Return [X, Y] of the center of cell containing provided text 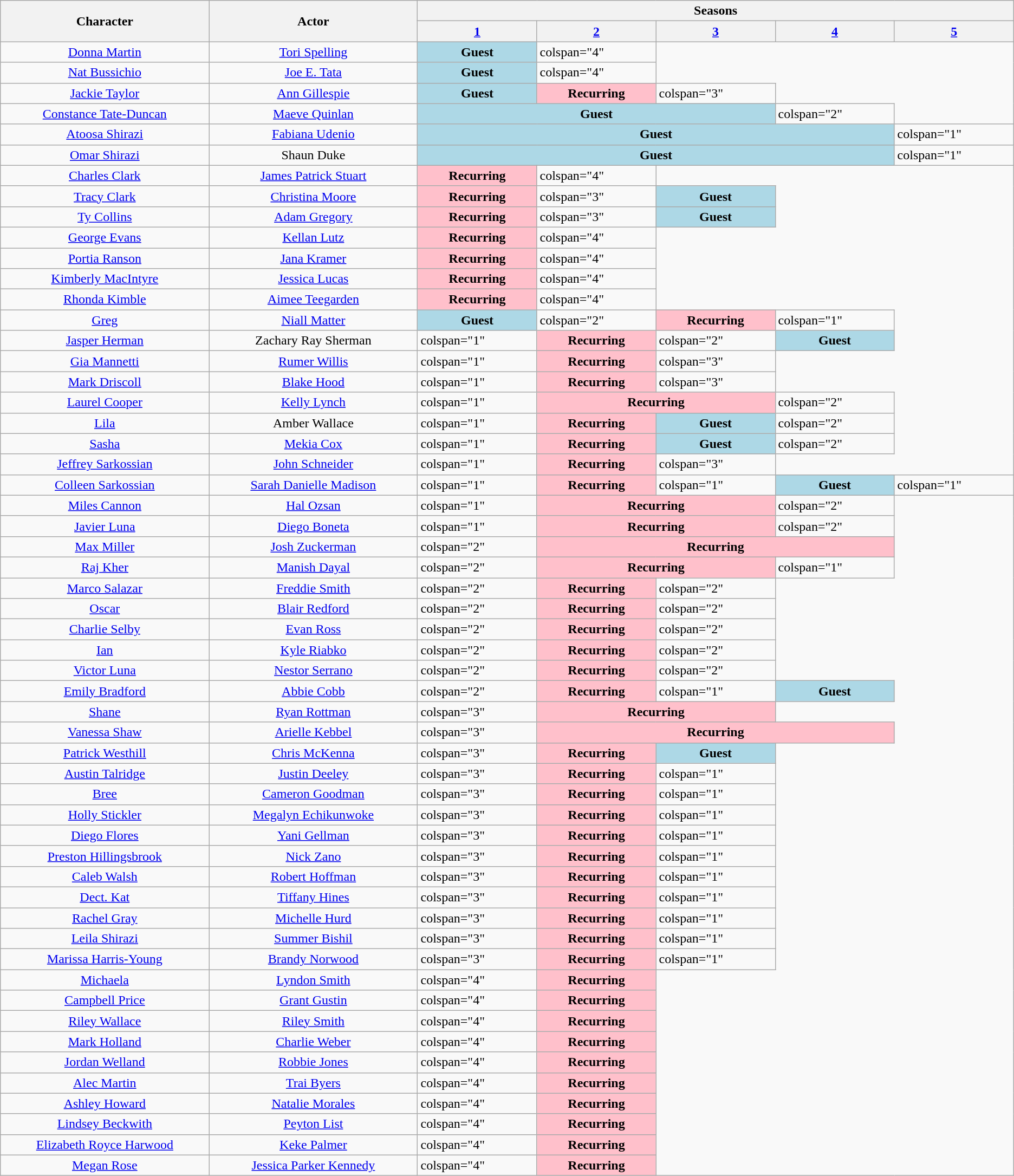
Shaun Duke [313, 155]
3 [716, 31]
Robbie Jones [313, 1062]
Marissa Harris-Young [105, 959]
Michelle Hurd [313, 918]
Sasha [105, 444]
Manish Dayal [313, 567]
Atoosa Shirazi [105, 134]
Omar Shirazi [105, 155]
Charlie Selby [105, 629]
James Patrick Stuart [313, 176]
Alec Martin [105, 1083]
Rhonda Kimble [105, 300]
Lila [105, 423]
4 [835, 31]
Laurel Cooper [105, 402]
Summer Bishil [313, 939]
John Schneider [313, 464]
Megalyn Echikunwoke [313, 815]
Seasons [716, 11]
Jessica Lucas [313, 279]
Holly Stickler [105, 815]
Josh Zuckerman [313, 547]
Vanessa Shaw [105, 732]
1 [477, 31]
Marco Salazar [105, 588]
Jordan Welland [105, 1062]
Christina Moore [313, 196]
Kimberly MacIntyre [105, 279]
Oscar [105, 609]
Dect. Kat [105, 897]
Nat Bussichio [105, 73]
Portia Ranson [105, 258]
Jasper Herman [105, 341]
Trai Byers [313, 1083]
Justin Deeley [313, 774]
Jessica Parker Kennedy [313, 1165]
Zachary Ray Sherman [313, 341]
Gia Mannetti [105, 361]
Lyndon Smith [313, 980]
Niall Matter [313, 320]
Ashley Howard [105, 1103]
Fabiana Udenio [313, 134]
Ian [105, 650]
Lindsey Beckwith [105, 1124]
Ty Collins [105, 217]
Amber Wallace [313, 423]
Adam Gregory [313, 217]
Javier Luna [105, 526]
Grant Gustin [313, 1000]
Yani Gellman [313, 835]
Hal Ozsan [313, 505]
5 [954, 31]
Megan Rose [105, 1165]
Kellan Lutz [313, 237]
Evan Ross [313, 629]
Colleen Sarkossian [105, 485]
Tracy Clark [105, 196]
Abbie Cobb [313, 691]
Robert Hoffman [313, 876]
Nestor Serrano [313, 671]
Riley Smith [313, 1021]
Max Miller [105, 547]
Joe E. Tata [313, 73]
Mark Holland [105, 1042]
Chris McKenna [313, 753]
Patrick Westhill [105, 753]
Greg [105, 320]
Leila Shirazi [105, 939]
Natalie Morales [313, 1103]
Rumer Willis [313, 361]
Campbell Price [105, 1000]
Tori Spelling [313, 52]
Blair Redford [313, 609]
Emily Bradford [105, 691]
Arielle Kebbel [313, 732]
Mark Driscoll [105, 382]
Tiffany Hines [313, 897]
Riley Wallace [105, 1021]
Shane [105, 712]
Actor [313, 21]
Ann Gillespie [313, 93]
Jeffrey Sarkossian [105, 464]
Constance Tate-Duncan [105, 114]
Charles Clark [105, 176]
Victor Luna [105, 671]
Keke Palmer [313, 1145]
Brandy Norwood [313, 959]
Kelly Lynch [313, 402]
Jana Kramer [313, 258]
Caleb Walsh [105, 876]
Mekia Cox [313, 444]
Miles Cannon [105, 505]
2 [596, 31]
Diego Boneta [313, 526]
Kyle Riabko [313, 650]
George Evans [105, 237]
Cameron Goodman [313, 794]
Peyton List [313, 1124]
Bree [105, 794]
Blake Hood [313, 382]
Freddie Smith [313, 588]
Maeve Quinlan [313, 114]
Rachel Gray [105, 918]
Michaela [105, 980]
Charlie Weber [313, 1042]
Aimee Teegarden [313, 300]
Nick Zano [313, 856]
Jackie Taylor [105, 93]
Diego Flores [105, 835]
Ryan Rottman [313, 712]
Elizabeth Royce Harwood [105, 1145]
Donna Martin [105, 52]
Austin Talridge [105, 774]
Raj Kher [105, 567]
Preston Hillingsbrook [105, 856]
Character [105, 21]
Sarah Danielle Madison [313, 485]
